Provide the (x, y) coordinate of the cell's center where the given text is located.  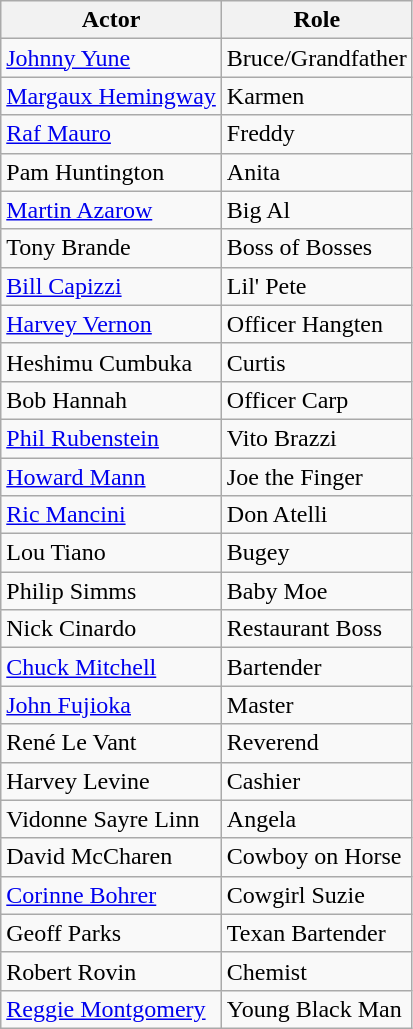
Angela (316, 819)
Actor (112, 20)
René Le Vant (112, 743)
Howard Mann (112, 477)
Pam Huntington (112, 172)
Bruce/Grandfather (316, 58)
Master (316, 705)
Bugey (316, 553)
Curtis (316, 362)
Baby Moe (316, 591)
Big Al (316, 210)
Ric Mancini (112, 515)
Vidonne Sayre Linn (112, 819)
Lil' Pete (316, 286)
Bartender (316, 667)
Phil Rubenstein (112, 438)
Harvey Vernon (112, 324)
Vito Brazzi (316, 438)
Geoff Parks (112, 933)
Cowgirl Suzie (316, 895)
Young Black Man (316, 1009)
Anita (316, 172)
Joe the Finger (316, 477)
Bill Capizzi (112, 286)
Nick Cinardo (112, 629)
Restaurant Boss (316, 629)
Chuck Mitchell (112, 667)
Robert Rovin (112, 971)
Karmen (316, 96)
Officer Hangten (316, 324)
Raf Mauro (112, 134)
Role (316, 20)
Texan Bartender (316, 933)
Reverend (316, 743)
Freddy (316, 134)
John Fujioka (112, 705)
Philip Simms (112, 591)
Don Atelli (316, 515)
Officer Carp (316, 400)
Lou Tiano (112, 553)
Boss of Bosses (316, 248)
David McCharen (112, 857)
Harvey Levine (112, 781)
Tony Brande (112, 248)
Cowboy on Horse (316, 857)
Margaux Hemingway (112, 96)
Johnny Yune (112, 58)
Corinne Bohrer (112, 895)
Reggie Montgomery (112, 1009)
Chemist (316, 971)
Heshimu Cumbuka (112, 362)
Martin Azarow (112, 210)
Bob Hannah (112, 400)
Cashier (316, 781)
